For the text-containing cell, return its midpoint in [x, y] coordinate format. 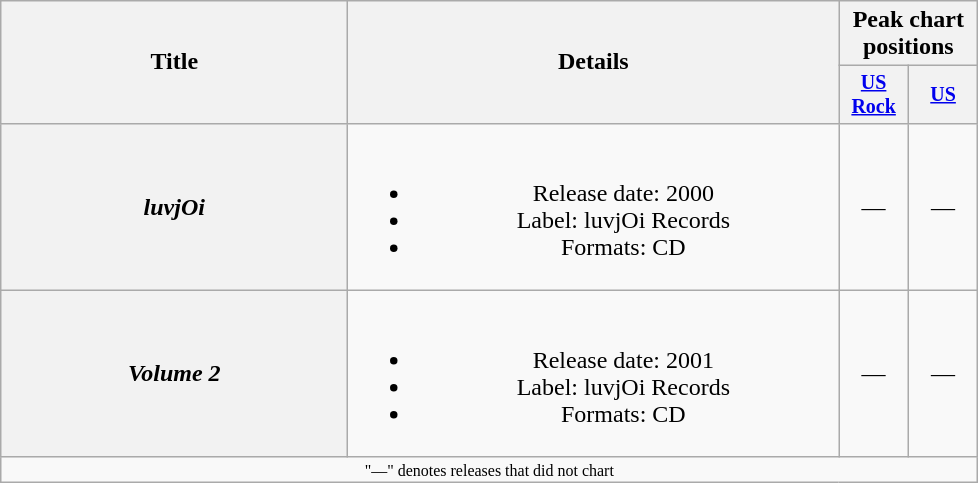
luvjOi [174, 206]
Release date: 2000Label: luvjOi RecordsFormats: CD [594, 206]
Title [174, 62]
"—" denotes releases that did not chart [490, 469]
Volume 2 [174, 374]
US [942, 94]
Release date: 2001Label: luvjOi RecordsFormats: CD [594, 374]
Details [594, 62]
US Rock [874, 94]
Peak chartpositions [908, 34]
